Output the (X, Y) coordinate of the center of the cell containing the given text.  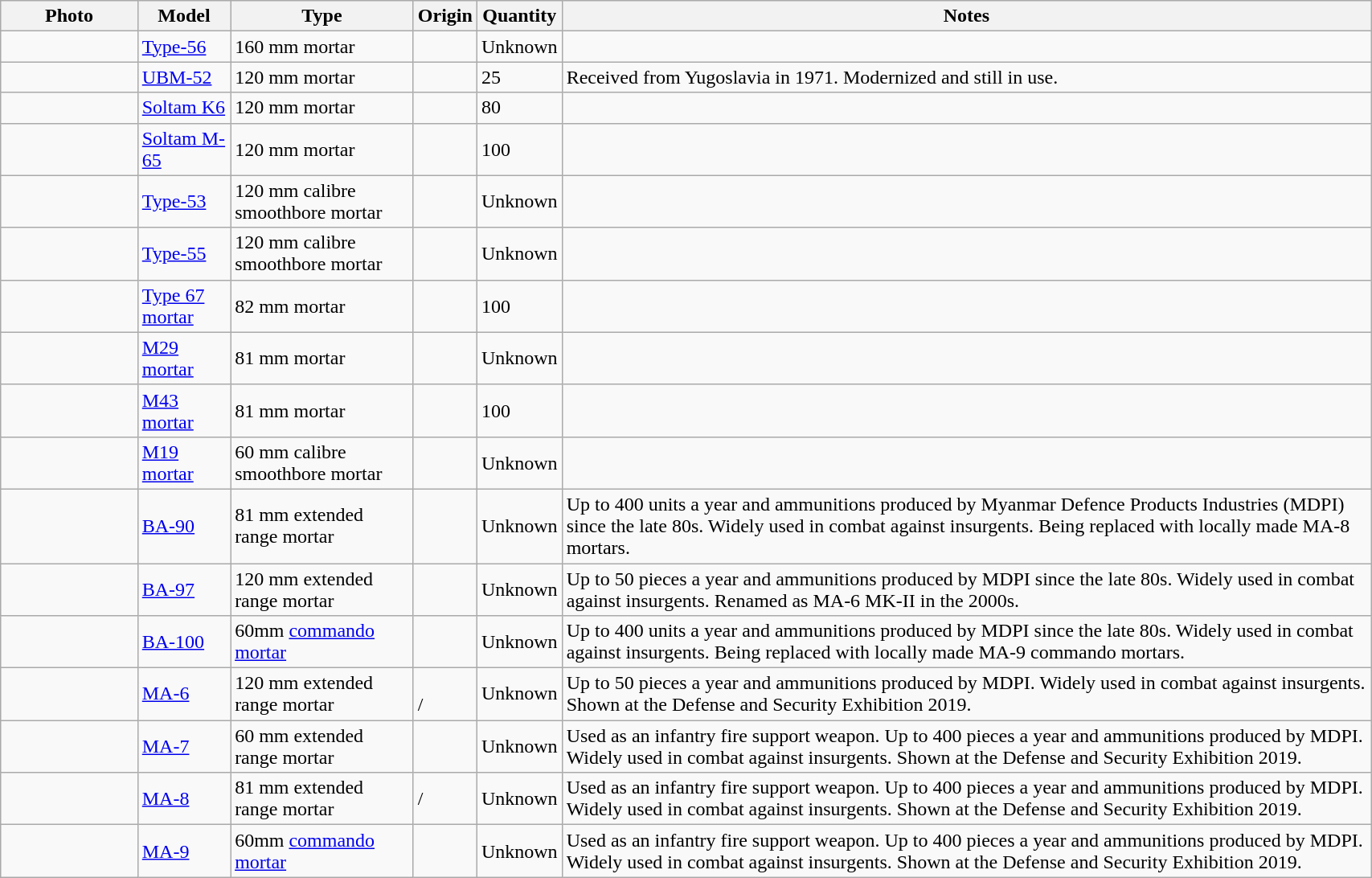
Type-53 (183, 201)
MA-6 (183, 695)
60 mm calibre smoothbore mortar (322, 463)
Origin (445, 16)
M19 mortar (183, 463)
60 mm extended range mortar (322, 746)
Type 67 mortar (183, 306)
BA-97 (183, 589)
Up to 50 pieces a year and ammunitions produced by MDPI. Widely used in combat against insurgents. Shown at the Defense and Security Exhibition 2019. (966, 695)
Type (322, 16)
MA-9 (183, 851)
Soltam K6 (183, 108)
25 (519, 77)
M29 mortar (183, 359)
Received from Yugoslavia in 1971. Modernized and still in use. (966, 77)
Notes (966, 16)
Type-55 (183, 254)
80 (519, 108)
MA-7 (183, 746)
M43 mortar (183, 410)
Model (183, 16)
Photo (69, 16)
160 mm mortar (322, 47)
UBM-52 (183, 77)
Type-56 (183, 47)
BA-90 (183, 526)
BA-100 (183, 642)
Quantity (519, 16)
82 mm mortar (322, 306)
MA-8 (183, 799)
Soltam M-65 (183, 150)
